Extract the (x, y) coordinate from the center of the cell holding the provided text.  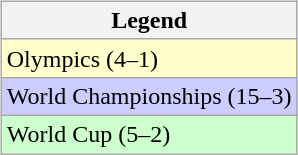
World Cup (5–2) (149, 134)
Legend (149, 20)
Olympics (4–1) (149, 58)
World Championships (15–3) (149, 96)
